Find where the given text appears and provide that cell's center as [X, Y] coordinate. 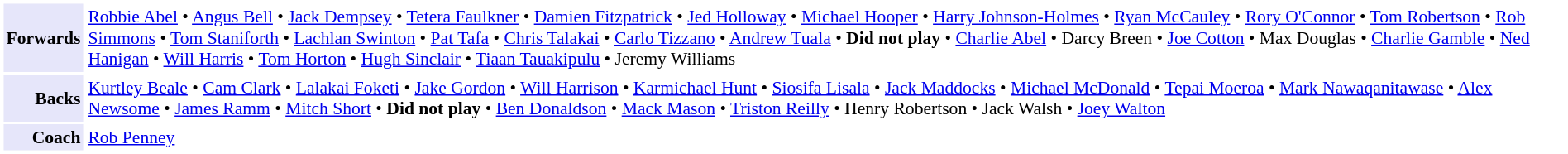
Backs [43, 98]
Coach [43, 137]
Rob Penney [825, 137]
Forwards [43, 37]
